From the cell containing the given text, extract its center point as (x, y) coordinate. 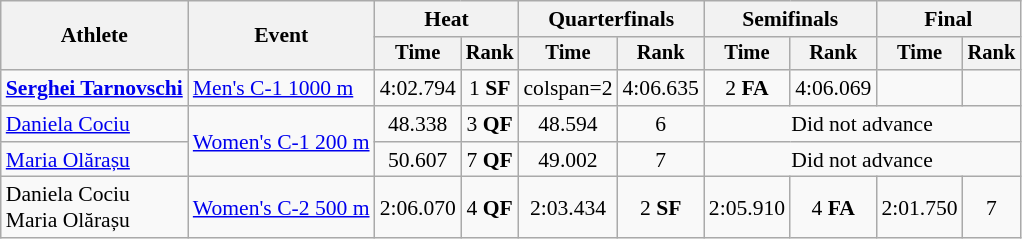
49.002 (568, 160)
4:06.069 (833, 88)
Serghei Tarnovschi (94, 88)
6 (661, 124)
7 QF (490, 160)
colspan=2 (568, 88)
Women's C-1 200 m (282, 142)
Event (282, 36)
Women's C-2 500 m (282, 208)
1 SF (490, 88)
4 QF (490, 208)
3 QF (490, 124)
4:02.794 (418, 88)
2 SF (661, 208)
2:05.910 (747, 208)
4 FA (833, 208)
Quarterfinals (610, 19)
48.338 (418, 124)
Daniela Cociu (94, 124)
2:06.070 (418, 208)
2:03.434 (568, 208)
4:06.635 (661, 88)
50.607 (418, 160)
Daniela CociuMaria Olărașu (94, 208)
Final (948, 19)
2 FA (747, 88)
2:01.750 (919, 208)
Athlete (94, 36)
Heat (447, 19)
Men's C-1 1000 m (282, 88)
Semifinals (790, 19)
48.594 (568, 124)
Maria Olărașu (94, 160)
